From the cell containing the given text, extract its center point as (x, y) coordinate. 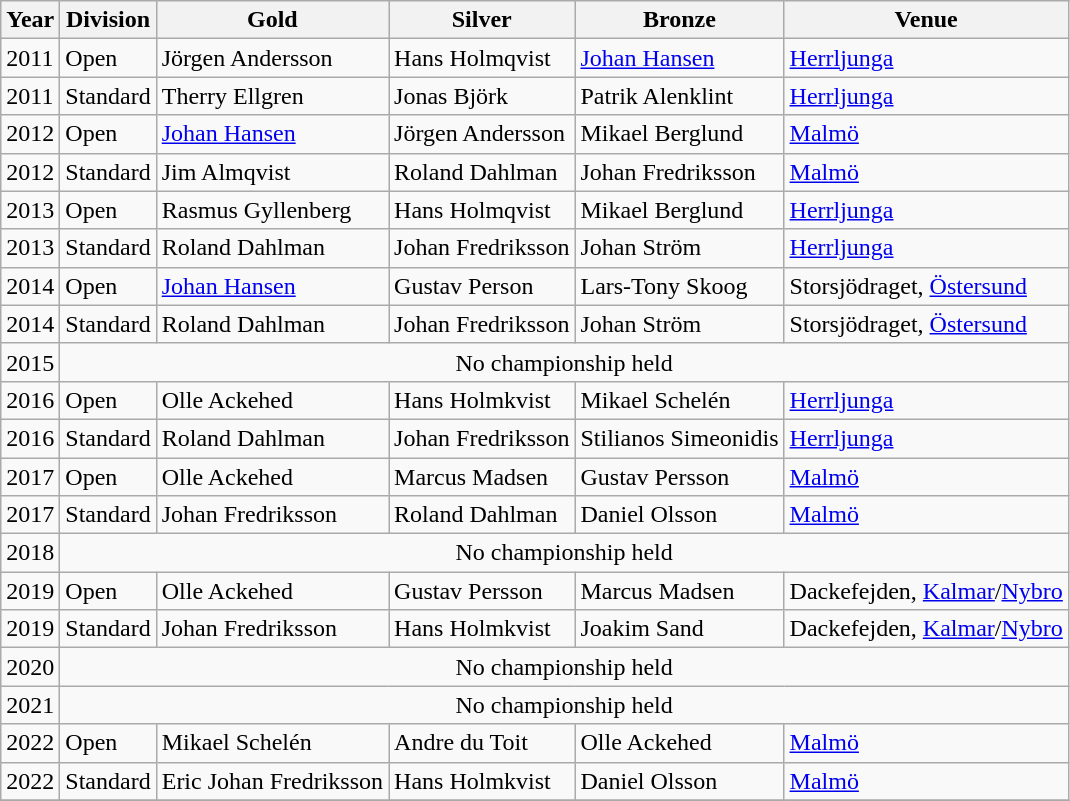
Gustav Person (482, 286)
Lars-Tony Skoog (680, 286)
Joakim Sand (680, 629)
Patrik Alenklint (680, 96)
Therry Ellgren (272, 96)
Eric Johan Fredriksson (272, 781)
Silver (482, 20)
Andre du Toit (482, 743)
Stilianos Simeonidis (680, 438)
2021 (30, 705)
2018 (30, 553)
Gold (272, 20)
2015 (30, 362)
Division (108, 20)
Bronze (680, 20)
2020 (30, 667)
Year (30, 20)
Jonas Björk (482, 96)
Venue (926, 20)
Rasmus Gyllenberg (272, 210)
Jim Almqvist (272, 172)
